Search for the cell housing the specified text and yield its (x, y) center coordinate. 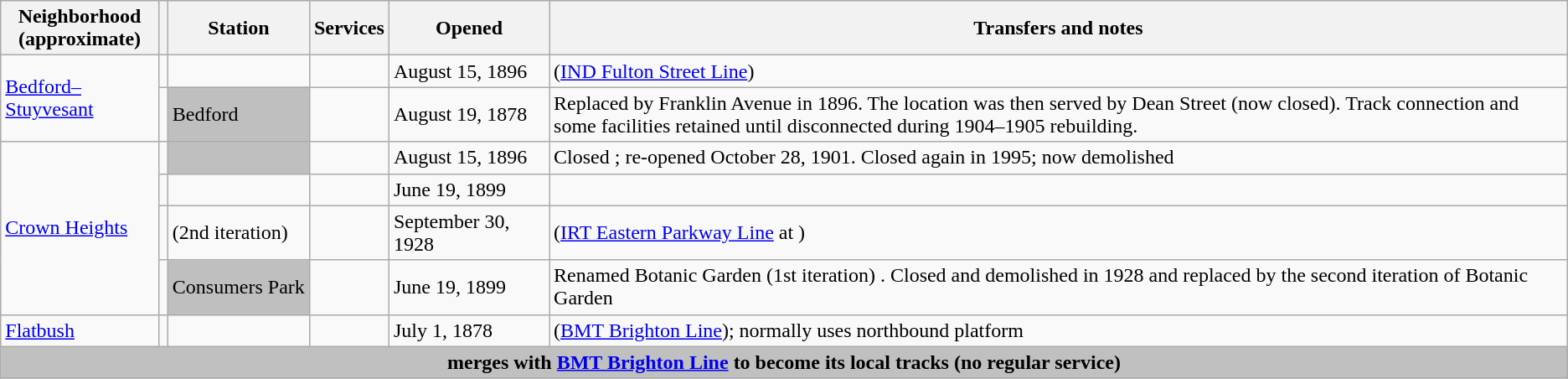
Renamed Botanic Garden (1st iteration) . Closed and demolished in 1928 and replaced by the second iteration of Botanic Garden (1059, 287)
Closed ; re-opened October 28, 1901. Closed again in 1995; now demolished (1059, 158)
merges with BMT Brighton Line to become its local tracks (no regular service) (784, 362)
Transfers and notes (1059, 29)
Bedford–Stuyvesant (80, 99)
(2nd iteration) (238, 233)
Station (238, 29)
Neighborhood(approximate) (80, 29)
Bedford (238, 114)
August 19, 1878 (469, 114)
(IND Fulton Street Line) (1059, 71)
(IRT Eastern Parkway Line at ) (1059, 233)
Consumers Park (238, 287)
Crown Heights (80, 228)
September 30, 1928 (469, 233)
Services (348, 29)
July 1, 1878 (469, 330)
Opened (469, 29)
Flatbush (80, 330)
(BMT Brighton Line); normally uses northbound platform (1059, 330)
